Locate the cell with the specified text and output its [x, y] center coordinate. 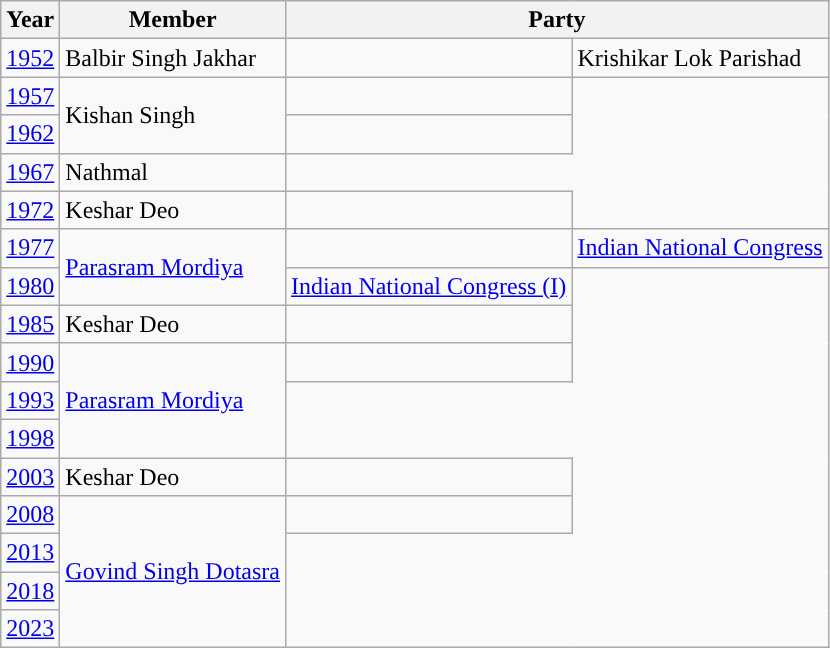
1980 [30, 286]
1993 [30, 400]
1957 [30, 96]
Indian National Congress [700, 248]
1967 [30, 172]
2023 [30, 629]
1977 [30, 248]
1985 [30, 324]
1998 [30, 438]
2013 [30, 553]
Nathmal [173, 172]
Kishan Singh [173, 115]
Member [173, 20]
1952 [30, 58]
Balbir Singh Jakhar [173, 58]
2003 [30, 477]
2018 [30, 591]
Krishikar Lok Parishad [700, 58]
1962 [30, 134]
Party [558, 20]
Indian National Congress (I) [429, 286]
1972 [30, 210]
Govind Singh Dotasra [173, 572]
2008 [30, 515]
1990 [30, 362]
Year [30, 20]
